Extract the [X, Y] coordinate from the center of the cell holding the provided text.  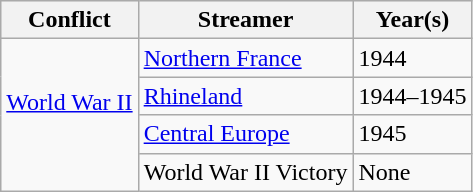
1944 [412, 58]
Streamer [246, 20]
None [412, 172]
World War II [70, 115]
Central Europe [246, 134]
Conflict [70, 20]
1944–1945 [412, 96]
Year(s) [412, 20]
World War II Victory [246, 172]
Rhineland [246, 96]
1945 [412, 134]
Northern France [246, 58]
